From the cell containing the given text, extract its center point as [X, Y] coordinate. 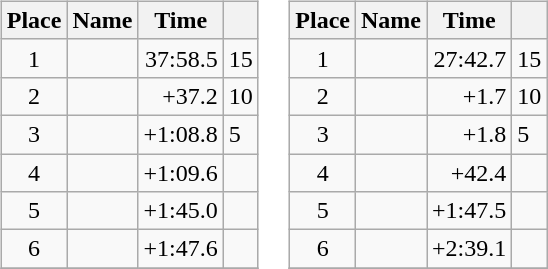
27:42.7 [470, 58]
+42.4 [470, 173]
+1:47.5 [470, 211]
+1.8 [470, 134]
+1:09.6 [180, 173]
+2:39.1 [470, 249]
+1:45.0 [180, 211]
+1:08.8 [180, 134]
+1.7 [470, 96]
+1:47.6 [180, 249]
37:58.5 [180, 58]
+37.2 [180, 96]
